Provide the [x, y] coordinate of the cell's center where the given text is located.  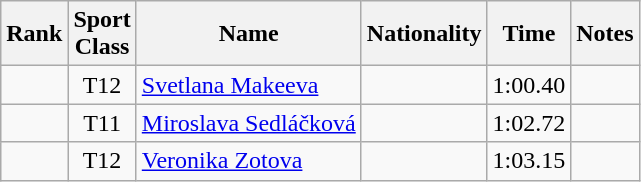
Rank [34, 34]
Nationality [424, 34]
Notes [605, 34]
Time [529, 34]
1:00.40 [529, 85]
1:02.72 [529, 123]
T11 [102, 123]
Name [248, 34]
Svetlana Makeeva [248, 85]
Miroslava Sedláčková [248, 123]
1:03.15 [529, 161]
Veronika Zotova [248, 161]
SportClass [102, 34]
